Determine the (x, y) coordinate at the center of the cell enclosing the given text.  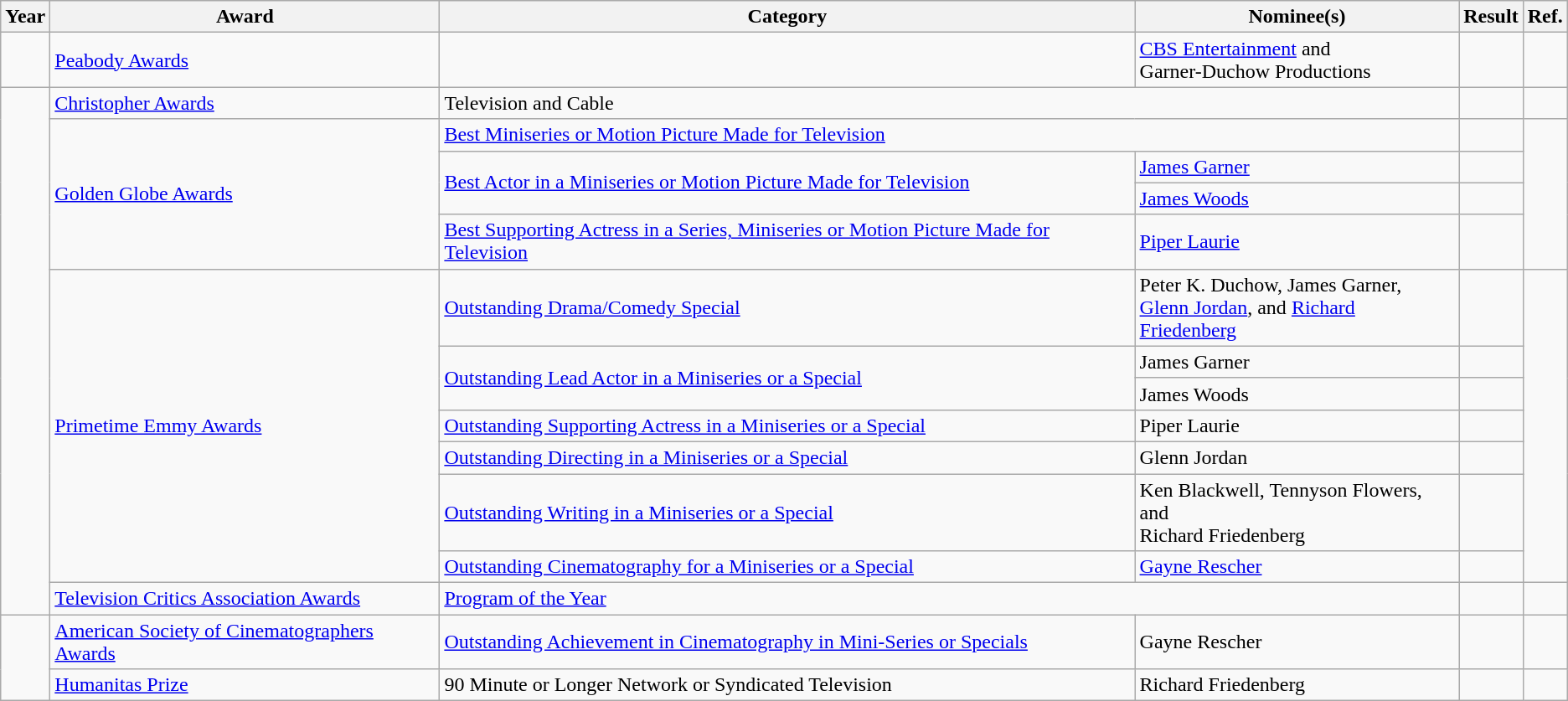
Outstanding Drama/Comedy Special (787, 307)
Result (1491, 17)
Outstanding Achievement in Cinematography in Mini-Series or Specials (787, 642)
Primetime Emmy Awards (245, 425)
Outstanding Cinematography for a Miniseries or a Special (787, 567)
Outstanding Lead Actor in a Miniseries or a Special (787, 378)
American Society of Cinematographers Awards (245, 642)
Richard Friedenberg (1297, 685)
Ref. (1545, 17)
Best Actor in a Miniseries or Motion Picture Made for Television (787, 183)
Best Supporting Actress in a Series, Miniseries or Motion Picture Made for Television (787, 241)
90 Minute or Longer Network or Syndicated Television (787, 685)
Christopher Awards (245, 103)
Outstanding Supporting Actress in a Miniseries or a Special (787, 425)
Nominee(s) (1297, 17)
Award (245, 17)
Category (787, 17)
Best Miniseries or Motion Picture Made for Television (950, 135)
Outstanding Writing in a Miniseries or a Special (787, 513)
Television Critics Association Awards (245, 599)
Peter K. Duchow, James Garner, Glenn Jordan, and Richard Friedenberg (1297, 307)
Golden Globe Awards (245, 194)
Glenn Jordan (1297, 457)
Program of the Year (950, 599)
Humanitas Prize (245, 685)
CBS Entertainment and Garner-Duchow Productions (1297, 60)
Ken Blackwell, Tennyson Flowers, and Richard Friedenberg (1297, 513)
Outstanding Directing in a Miniseries or a Special (787, 457)
Television and Cable (950, 103)
Peabody Awards (245, 60)
Year (25, 17)
